Locate the cell with the specified text and output its (x, y) center coordinate. 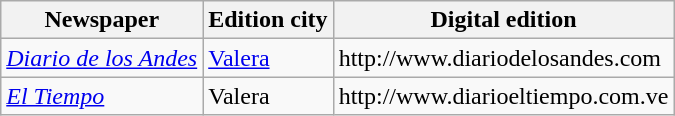
Newspaper (102, 20)
Digital edition (504, 20)
http://www.diariodelosandes.com (504, 58)
Diario de los Andes (102, 58)
Edition city (268, 20)
http://www.diarioeltiempo.com.ve (504, 96)
El Tiempo (102, 96)
